Extract the [X, Y] coordinate from the center of the cell holding the provided text.  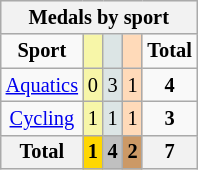
7 [169, 152]
Cycling [42, 118]
2 [133, 152]
Sport [42, 51]
Medals by sport [99, 17]
0 [93, 85]
Aquatics [42, 85]
